Extract the [x, y] coordinate from the center of the cell holding the provided text.  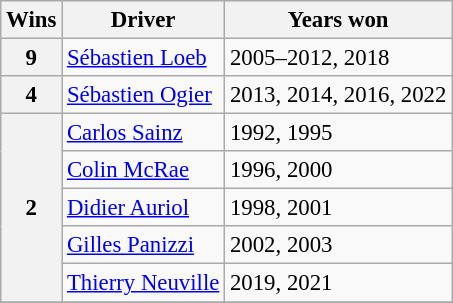
Colin McRae [144, 170]
Sébastien Loeb [144, 58]
Gilles Panizzi [144, 245]
Sébastien Ogier [144, 95]
1998, 2001 [338, 208]
2013, 2014, 2016, 2022 [338, 95]
9 [32, 58]
1992, 1995 [338, 133]
Didier Auriol [144, 208]
1996, 2000 [338, 170]
2002, 2003 [338, 245]
Carlos Sainz [144, 133]
2005–2012, 2018 [338, 58]
4 [32, 95]
Thierry Neuville [144, 283]
2 [32, 208]
Driver [144, 20]
2019, 2021 [338, 283]
Years won [338, 20]
Wins [32, 20]
